Scan for the cell matching the given text and deliver its (X, Y) coordinate at center. 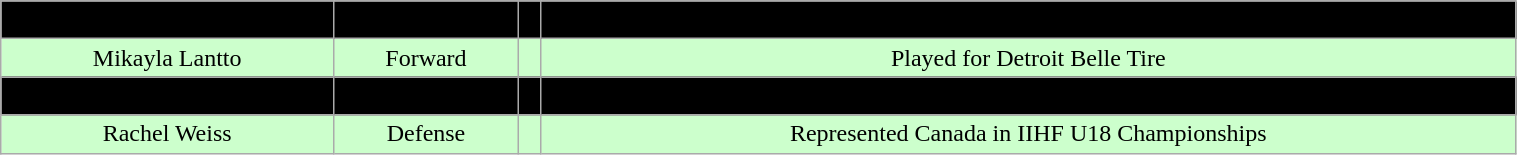
Represented Canada in IIHF U18 Championships (1028, 134)
Rachel Weiss (168, 134)
Played for the Durham West Lightning (1028, 20)
Represented USA in IIHF U18 Championships (1028, 96)
Julie Gough (168, 20)
Mallory Uihlein (168, 96)
Played for Detroit Belle Tire (1028, 58)
Mikayla Lantto (168, 58)
